Identify which cell holds the provided text, then report its (x, y) central coordinate. 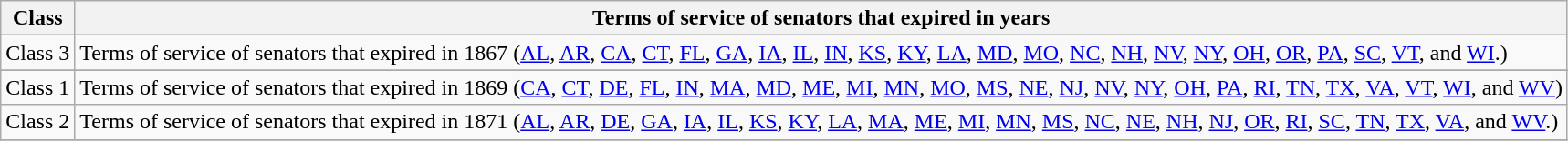
Class 1 (38, 87)
Class (38, 18)
Class 3 (38, 53)
Class 2 (38, 122)
Terms of service of senators that expired in years (821, 18)
